For the text-containing cell, return its midpoint in (x, y) coordinate format. 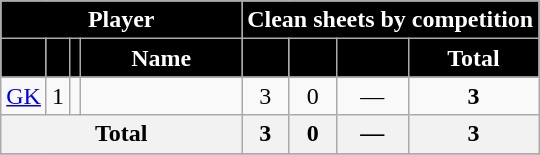
Clean sheets by competition (390, 20)
Player (122, 20)
Name (162, 58)
GK (24, 96)
1 (58, 96)
